Find where the given text appears and provide that cell's center as (X, Y) coordinate. 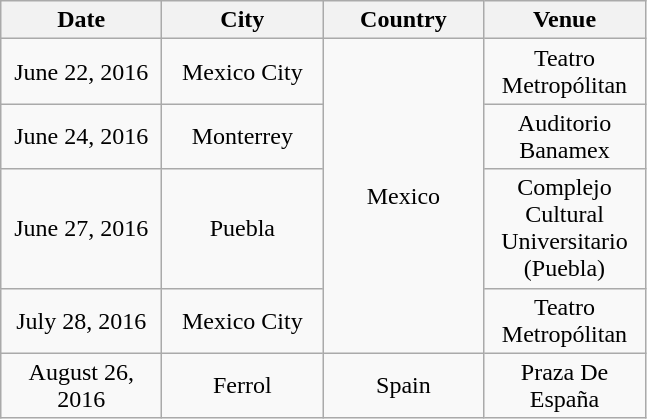
June 27, 2016 (82, 228)
Mexico (404, 196)
Spain (404, 386)
Auditorio Banamex (564, 136)
Complejo Cultural Universitario (Puebla) (564, 228)
Puebla (242, 228)
Country (404, 20)
July 28, 2016 (82, 320)
Praza De España (564, 386)
June 22, 2016 (82, 72)
Ferrol (242, 386)
Date (82, 20)
June 24, 2016 (82, 136)
Venue (564, 20)
City (242, 20)
Monterrey (242, 136)
August 26, 2016 (82, 386)
